For the text-containing cell, return its midpoint in [X, Y] coordinate format. 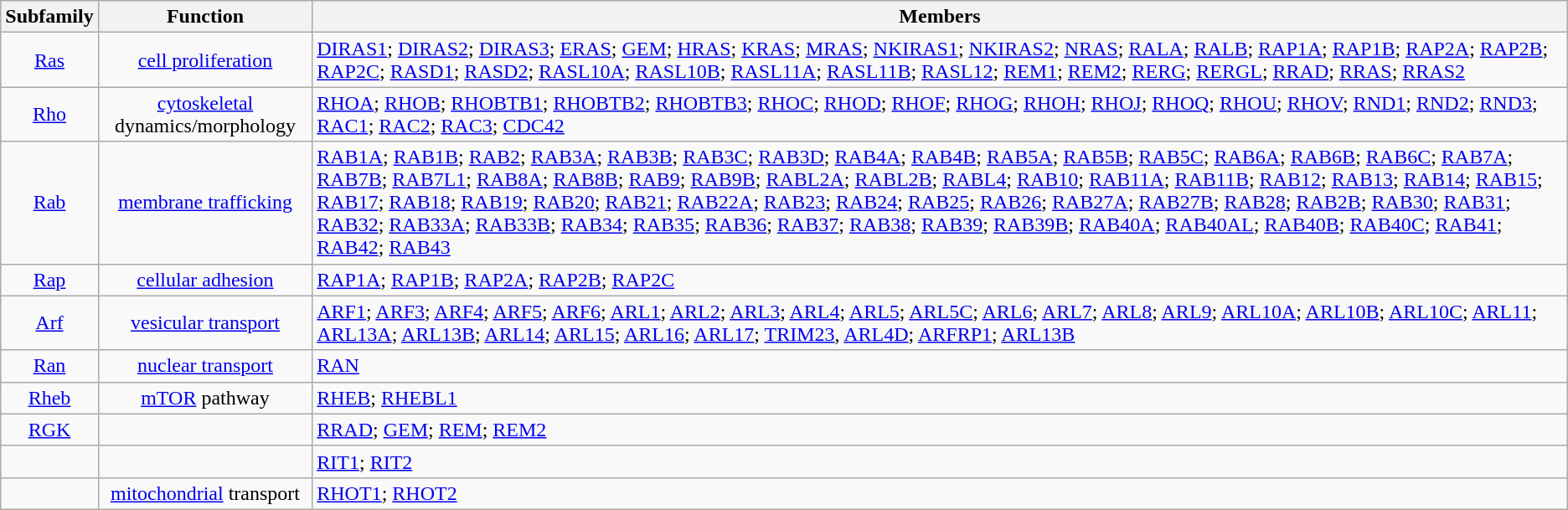
Rheb [49, 398]
RHOA; RHOB; RHOBTB1; RHOBTB2; RHOBTB3; RHOC; RHOD; RHOF; RHOG; RHOH; RHOJ; RHOQ; RHOU; RHOV; RND1; RND2; RND3; RAC1; RAC2; RAC3; CDC42 [940, 114]
mTOR pathway [205, 398]
vesicular transport [205, 323]
membrane trafficking [205, 203]
cell proliferation [205, 60]
Members [940, 17]
cellular adhesion [205, 280]
Rap [49, 280]
RRAD; GEM; REM; REM2 [940, 430]
RHEB; RHEBL1 [940, 398]
RHOT1; RHOT2 [940, 493]
Function [205, 17]
mitochondrial transport [205, 493]
RGK [49, 430]
cytoskeletal dynamics/morphology [205, 114]
RAN [940, 366]
Ras [49, 60]
RAP1A; RAP1B; RAP2A; RAP2B; RAP2C [940, 280]
Rho [49, 114]
nuclear transport [205, 366]
RIT1; RIT2 [940, 461]
Arf [49, 323]
Rab [49, 203]
Ran [49, 366]
Subfamily [49, 17]
